Detect which cell encompasses the target text, then output its [X, Y] center coordinate. 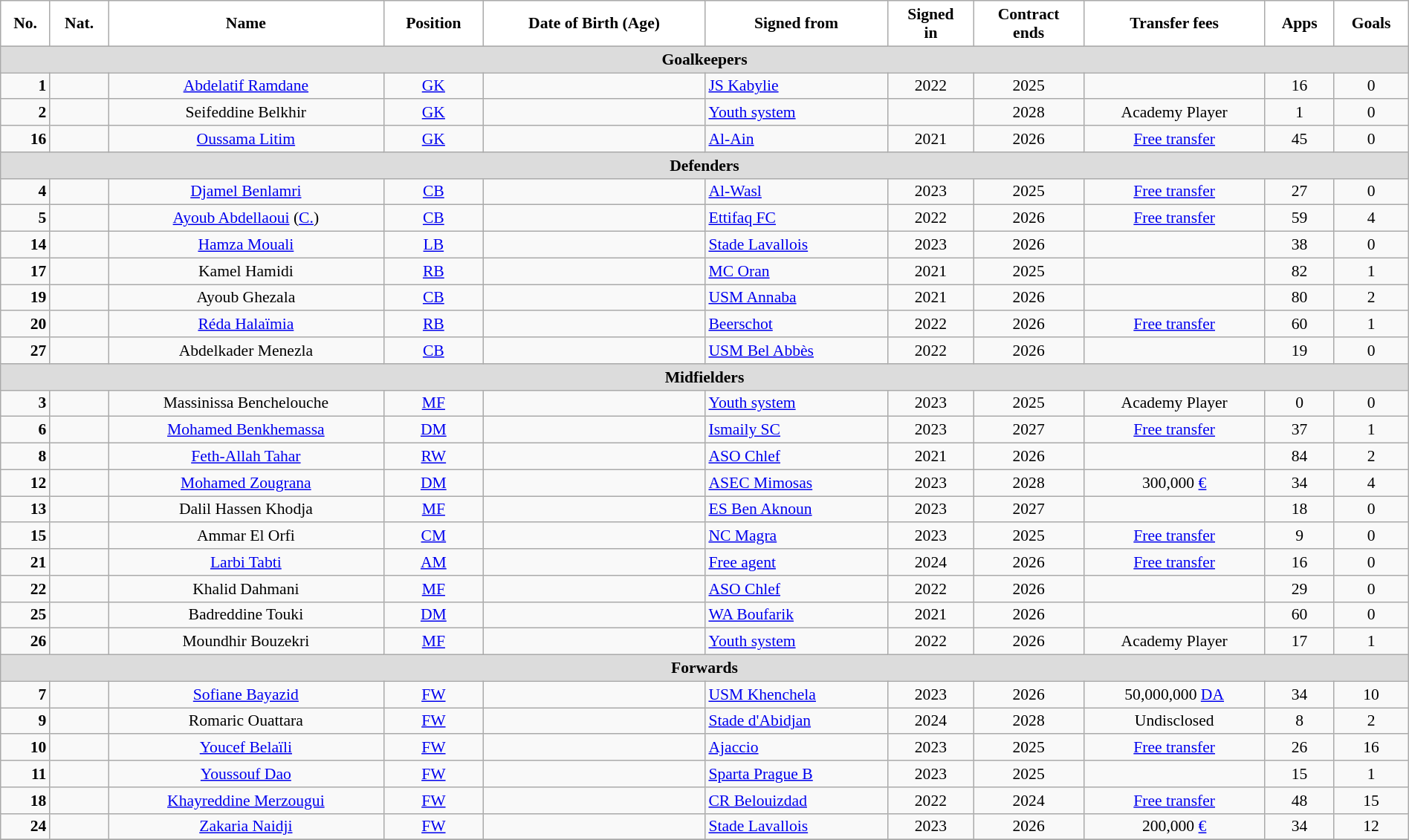
Ajaccio [796, 748]
Oussama Litim [246, 139]
200,000 € [1174, 827]
Kamel Hamidi [246, 271]
29 [1299, 589]
Massinissa Benchelouche [246, 403]
14 [25, 245]
38 [1299, 245]
Free agent [796, 562]
Romaric Ouattara [246, 721]
Stade d'Abidjan [796, 721]
Sparta Prague B [796, 774]
Beerschot [796, 325]
80 [1299, 298]
24 [25, 827]
11 [25, 774]
Al-Ain [796, 139]
Ayoub Ghezala [246, 298]
WA Boufarik [796, 615]
Ismaily SC [796, 430]
Undisclosed [1174, 721]
Réda Halaïmia [246, 325]
Youcef Belaïli [246, 748]
Djamel Benlamri [246, 192]
No. [25, 24]
Defenders [704, 166]
Moundhir Bouzekri [246, 642]
84 [1299, 457]
Dalil Hassen Khodja [246, 509]
Ayoub Abdellaoui (C.) [246, 218]
Date of Birth (Age) [595, 24]
NC Magra [796, 536]
USM Bel Abbès [796, 351]
Youssouf Dao [246, 774]
37 [1299, 430]
RW [434, 457]
LB [434, 245]
Ettifaq FC [796, 218]
Sofiane Bayazid [246, 694]
Zakaria Naidji [246, 827]
Mohamed Zougrana [246, 483]
20 [25, 325]
CR Belouizdad [796, 801]
Midfielders [704, 377]
Goalkeepers [704, 59]
Al-Wasl [796, 192]
USM Annaba [796, 298]
Signed from [796, 24]
Khayreddine Merzougui [246, 801]
13 [25, 509]
Contractends [1029, 24]
Position [434, 24]
Forwards [704, 668]
Abdelkader Menezla [246, 351]
Seifeddine Belkhir [246, 113]
50,000,000 DA [1174, 694]
Transfer fees [1174, 24]
Mohamed Benkhemassa [246, 430]
6 [25, 430]
25 [25, 615]
Goals [1371, 24]
5 [25, 218]
59 [1299, 218]
7 [25, 694]
Signedin [931, 24]
MC Oran [796, 271]
Abdelatif Ramdane [246, 86]
Badreddine Touki [246, 615]
USM Khenchela [796, 694]
CM [434, 536]
ES Ben Aknoun [796, 509]
Ammar El Orfi [246, 536]
Apps [1299, 24]
JS Kabylie [796, 86]
45 [1299, 139]
Feth-Allah Tahar [246, 457]
48 [1299, 801]
Name [246, 24]
3 [25, 403]
22 [25, 589]
Larbi Tabti [246, 562]
AM [434, 562]
Hamza Mouali [246, 245]
Nat. [79, 24]
Khalid Dahmani [246, 589]
ASEC Mimosas [796, 483]
21 [25, 562]
82 [1299, 271]
300,000 € [1174, 483]
